Extract the (X, Y) coordinate from the center of the cell holding the provided text.  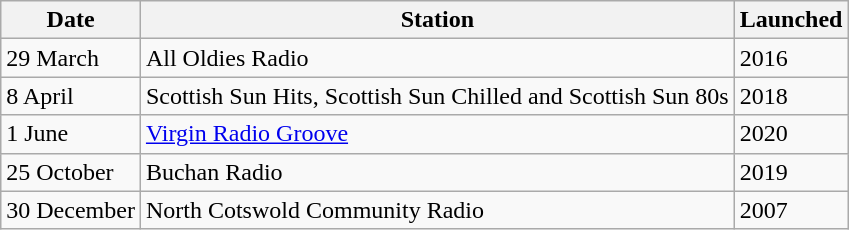
Launched (791, 20)
29 March (71, 58)
2007 (791, 210)
Scottish Sun Hits, Scottish Sun Chilled and Scottish Sun 80s (437, 96)
Buchan Radio (437, 172)
Date (71, 20)
2019 (791, 172)
2020 (791, 134)
30 December (71, 210)
1 June (71, 134)
North Cotswold Community Radio (437, 210)
Station (437, 20)
Virgin Radio Groove (437, 134)
25 October (71, 172)
All Oldies Radio (437, 58)
2018 (791, 96)
8 April (71, 96)
2016 (791, 58)
